From the cell containing the given text, extract its center point as [x, y] coordinate. 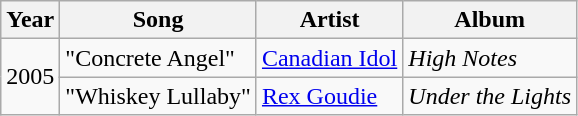
Under the Lights [490, 96]
Song [158, 20]
"Concrete Angel" [158, 58]
Canadian Idol [329, 58]
High Notes [490, 58]
"Whiskey Lullaby" [158, 96]
Artist [329, 20]
Album [490, 20]
Year [30, 20]
2005 [30, 77]
Rex Goudie [329, 96]
